Provide the [x, y] coordinate of the cell's center where the given text is located.  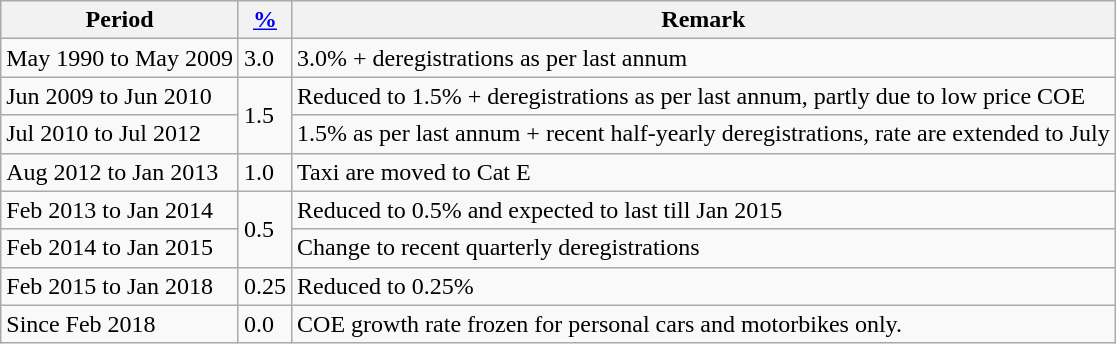
Feb 2015 to Jan 2018 [120, 286]
Feb 2013 to Jan 2014 [120, 210]
0.0 [264, 324]
Change to recent quarterly deregistrations [704, 248]
0.5 [264, 229]
Jun 2009 to Jun 2010 [120, 96]
Reduced to 0.25% [704, 286]
3.0% + deregistrations as per last annum [704, 58]
% [264, 20]
COE growth rate frozen for personal cars and motorbikes only. [704, 324]
Feb 2014 to Jan 2015 [120, 248]
Taxi are moved to Cat E [704, 172]
1.5 [264, 115]
Jul 2010 to Jul 2012 [120, 134]
Reduced to 0.5% and expected to last till Jan 2015 [704, 210]
0.25 [264, 286]
3.0 [264, 58]
Remark [704, 20]
Aug 2012 to Jan 2013 [120, 172]
May 1990 to May 2009 [120, 58]
Since Feb 2018 [120, 324]
Reduced to 1.5% + deregistrations as per last annum, partly due to low price COE [704, 96]
1.0 [264, 172]
1.5% as per last annum + recent half-yearly deregistrations, rate are extended to July [704, 134]
Period [120, 20]
